Detect which cell encompasses the target text, then output its (x, y) center coordinate. 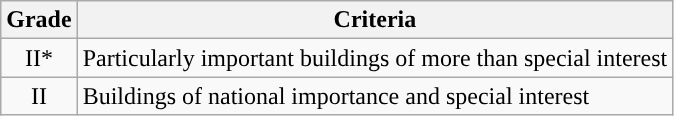
Buildings of national importance and special interest (375, 96)
Particularly important buildings of more than special interest (375, 58)
II* (39, 58)
II (39, 96)
Criteria (375, 20)
Grade (39, 20)
